Search for the cell housing the specified text and yield its (X, Y) center coordinate. 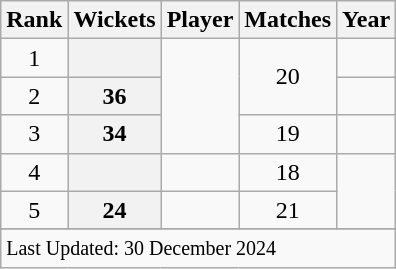
36 (114, 96)
Year (366, 20)
Wickets (114, 20)
2 (34, 96)
19 (288, 134)
24 (114, 210)
34 (114, 134)
Last Updated: 30 December 2024 (198, 248)
5 (34, 210)
Matches (288, 20)
Rank (34, 20)
4 (34, 172)
Player (200, 20)
3 (34, 134)
21 (288, 210)
18 (288, 172)
20 (288, 77)
1 (34, 58)
